For the text-containing cell, return its midpoint in (x, y) coordinate format. 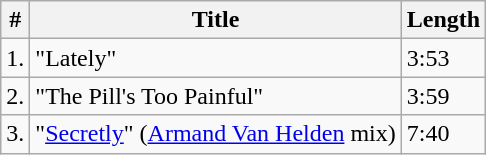
"The Pill's Too Painful" (216, 96)
3. (16, 134)
3:59 (443, 96)
"Secretly" (Armand Van Helden mix) (216, 134)
# (16, 20)
7:40 (443, 134)
"Lately" (216, 58)
Length (443, 20)
1. (16, 58)
3:53 (443, 58)
2. (16, 96)
Title (216, 20)
